Provide the (X, Y) coordinate of the cell's center where the given text is located.  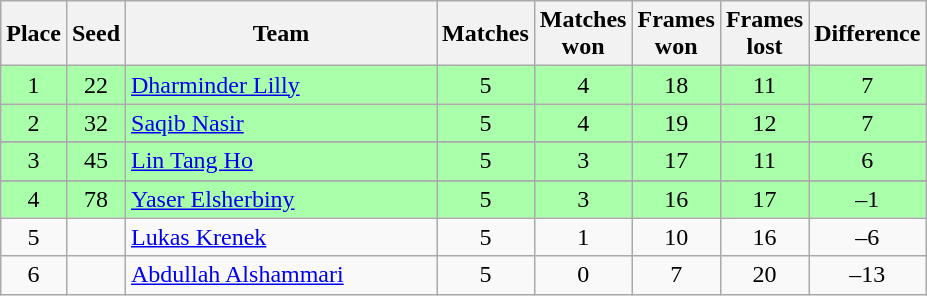
78 (96, 199)
–6 (868, 237)
Abdullah Alshammari (282, 275)
Saqib Nasir (282, 123)
22 (96, 85)
Matches won (583, 34)
Matches (486, 34)
–13 (868, 275)
Frames won (676, 34)
Place (34, 34)
12 (764, 123)
Team (282, 34)
19 (676, 123)
0 (583, 275)
Lukas Krenek (282, 237)
Difference (868, 34)
10 (676, 237)
18 (676, 85)
45 (96, 161)
Lin Tang Ho (282, 161)
2 (34, 123)
20 (764, 275)
–1 (868, 199)
Dharminder Lilly (282, 85)
Seed (96, 34)
Yaser Elsherbiny (282, 199)
Frames lost (764, 34)
32 (96, 123)
